Return (x, y) of the center of cell containing provided text 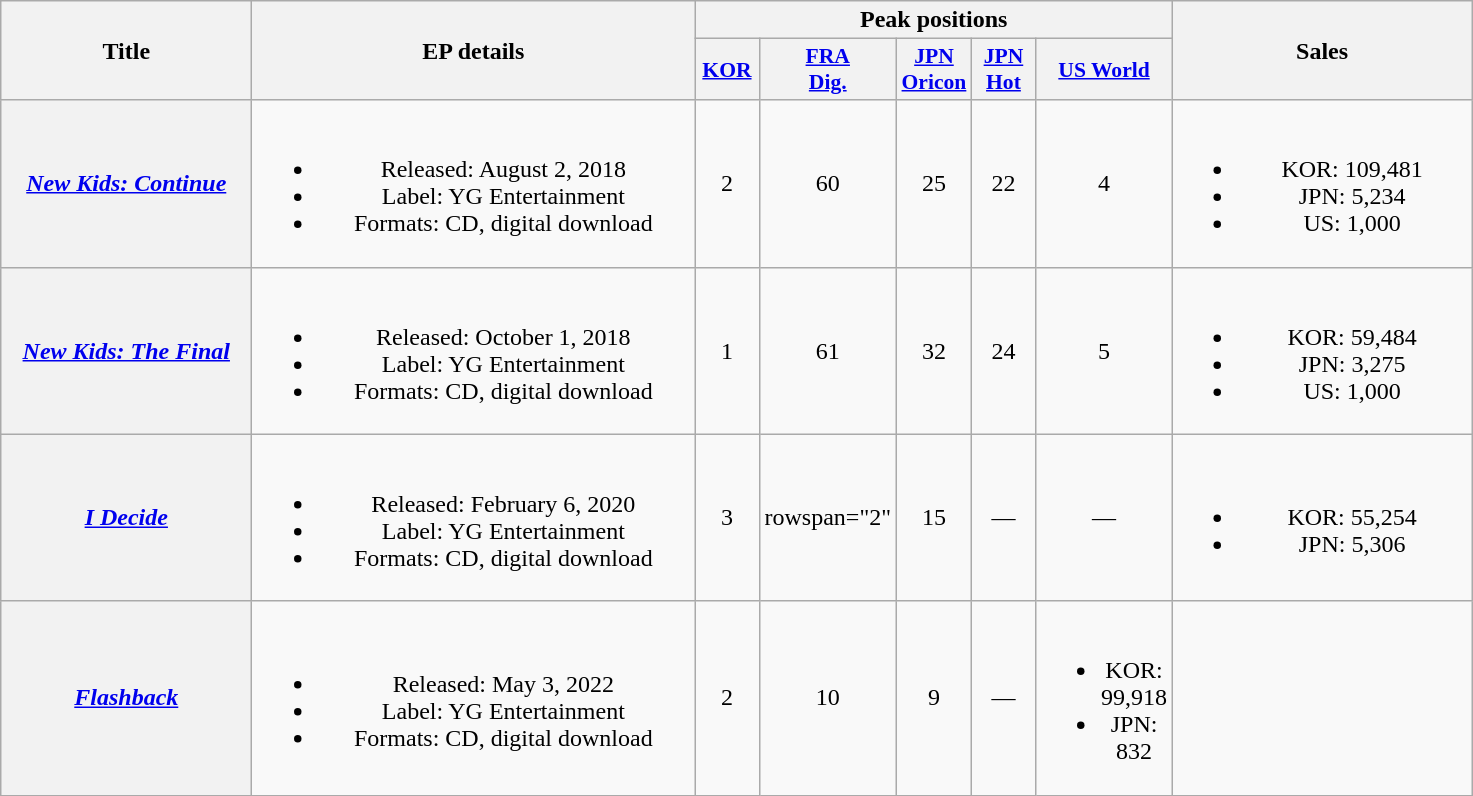
3 (727, 518)
Sales (1322, 50)
EP details (474, 50)
New Kids: Continue (126, 184)
rowspan="2" (828, 518)
Title (126, 50)
KOR (727, 70)
15 (934, 518)
KOR: 99,918JPN: 832 (1104, 698)
24 (1003, 350)
9 (934, 698)
61 (828, 350)
US World (1104, 70)
KOR: 109,481JPN: 5,234US: 1,000 (1322, 184)
New Kids: The Final (126, 350)
JPNOricon (934, 70)
Released: October 1, 2018Label: YG EntertainmentFormats: CD, digital download (474, 350)
22 (1003, 184)
Released: February 6, 2020Label: YG EntertainmentFormats: CD, digital download (474, 518)
5 (1104, 350)
I Decide (126, 518)
25 (934, 184)
KOR: 55,254JPN: 5,306 (1322, 518)
1 (727, 350)
JPNHot (1003, 70)
Peak positions (934, 20)
32 (934, 350)
10 (828, 698)
4 (1104, 184)
KOR: 59,484JPN: 3,275US: 1,000 (1322, 350)
Released: May 3, 2022Label: YG EntertainmentFormats: CD, digital download (474, 698)
60 (828, 184)
Flashback (126, 698)
Released: August 2, 2018Label: YG EntertainmentFormats: CD, digital download (474, 184)
FRADig. (828, 70)
